Pinpoint the cell where the given text exists, returning its (X, Y) midpoint coordinate. 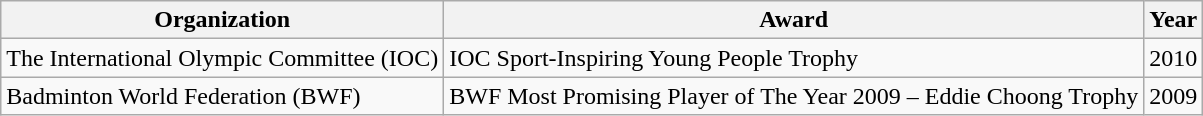
BWF Most Promising Player of The Year 2009 – Eddie Choong Trophy (794, 96)
Year (1174, 20)
IOC Sport-Inspiring Young People Trophy (794, 58)
Organization (222, 20)
2010 (1174, 58)
2009 (1174, 96)
The International Olympic Committee (IOC) (222, 58)
Award (794, 20)
Badminton World Federation (BWF) (222, 96)
